Determine the (X, Y) coordinate at the center of the cell enclosing the given text.  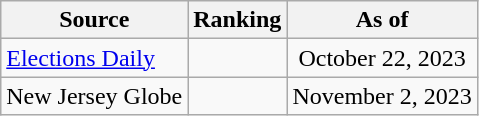
As of (382, 20)
Ranking (238, 20)
New Jersey Globe (94, 96)
October 22, 2023 (382, 58)
November 2, 2023 (382, 96)
Elections Daily (94, 58)
Source (94, 20)
